Identify which cell holds the provided text, then report its [x, y] central coordinate. 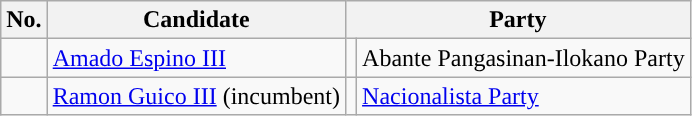
Candidate [196, 20]
Ramon Guico III (incumbent) [196, 96]
Nacionalista Party [524, 96]
Party [518, 20]
No. [24, 20]
Amado Espino III [196, 58]
Abante Pangasinan-Ilokano Party [524, 58]
